Return the (X, Y) coordinate for the center point of the cell that contains the specified text.  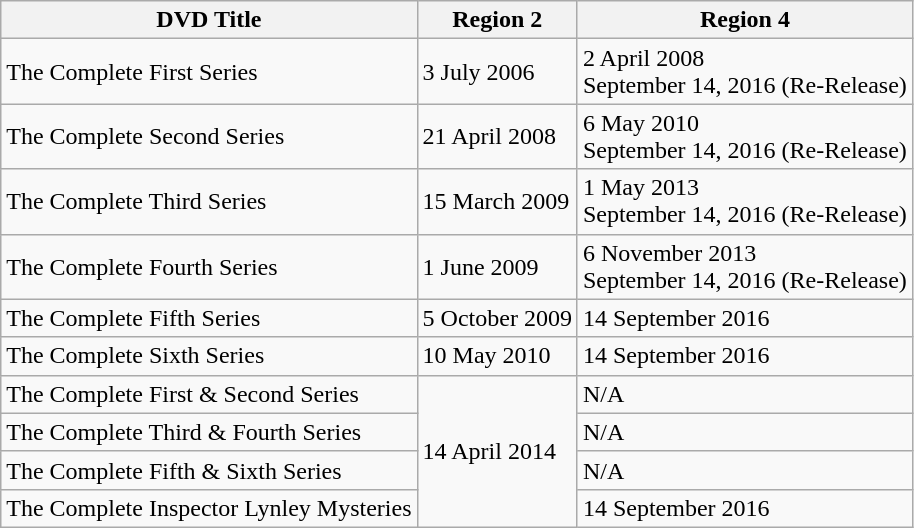
5 October 2009 (497, 318)
1 May 2013September 14, 2016 (Re-Release) (744, 202)
The Complete Second Series (209, 136)
The Complete First & Second Series (209, 394)
Region 2 (497, 20)
15 March 2009 (497, 202)
21 April 2008 (497, 136)
The Complete Fourth Series (209, 266)
The Complete Fifth Series (209, 318)
The Complete Inspector Lynley Mysteries (209, 508)
6 November 2013September 14, 2016 (Re-Release) (744, 266)
The Complete First Series (209, 72)
1 June 2009 (497, 266)
3 July 2006 (497, 72)
The Complete Third Series (209, 202)
The Complete Sixth Series (209, 356)
DVD Title (209, 20)
The Complete Fifth & Sixth Series (209, 470)
6 May 2010September 14, 2016 (Re-Release) (744, 136)
2 April 2008September 14, 2016 (Re-Release) (744, 72)
Region 4 (744, 20)
14 April 2014 (497, 451)
10 May 2010 (497, 356)
The Complete Third & Fourth Series (209, 432)
